Extract the (X, Y) coordinate from the center of the cell holding the provided text.  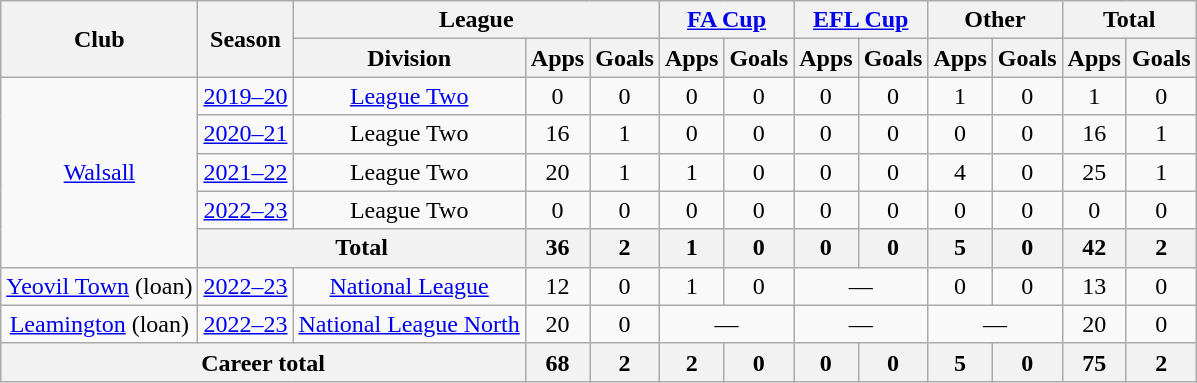
12 (557, 286)
Leamington (loan) (100, 324)
National League North (409, 324)
2021–22 (246, 172)
36 (557, 248)
Career total (264, 362)
75 (1094, 362)
Season (246, 39)
13 (1094, 286)
2020–21 (246, 134)
25 (1094, 172)
FA Cup (726, 20)
Other (995, 20)
4 (960, 172)
2019–20 (246, 96)
League (476, 20)
42 (1094, 248)
Yeovil Town (loan) (100, 286)
Club (100, 39)
EFL Cup (861, 20)
National League (409, 286)
Walsall (100, 172)
Division (409, 58)
68 (557, 362)
